Locate the cell with the specified text and output its [X, Y] center coordinate. 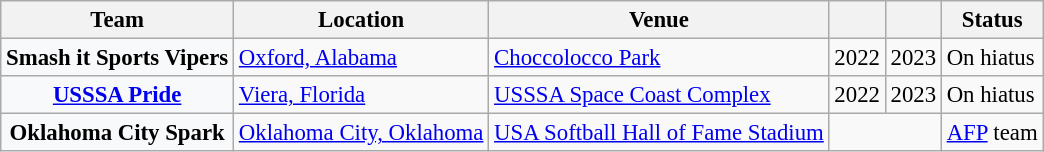
Location [362, 20]
Smash it Sports Vipers [118, 58]
Viera, Florida [362, 95]
AFP team [992, 133]
Venue [659, 20]
Status [992, 20]
Oxford, Alabama [362, 58]
Team [118, 20]
USSSA Space Coast Complex [659, 95]
Choccolocco Park [659, 58]
USSSA Pride [118, 95]
Oklahoma City Spark [118, 133]
USA Softball Hall of Fame Stadium [659, 133]
Oklahoma City, Oklahoma [362, 133]
